Determine the (x, y) coordinate at the center of the cell enclosing the given text.  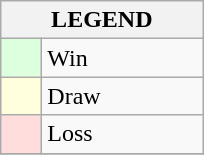
Draw (122, 96)
LEGEND (102, 20)
Loss (122, 134)
Win (122, 58)
